Return [x, y] of the center of cell containing provided text 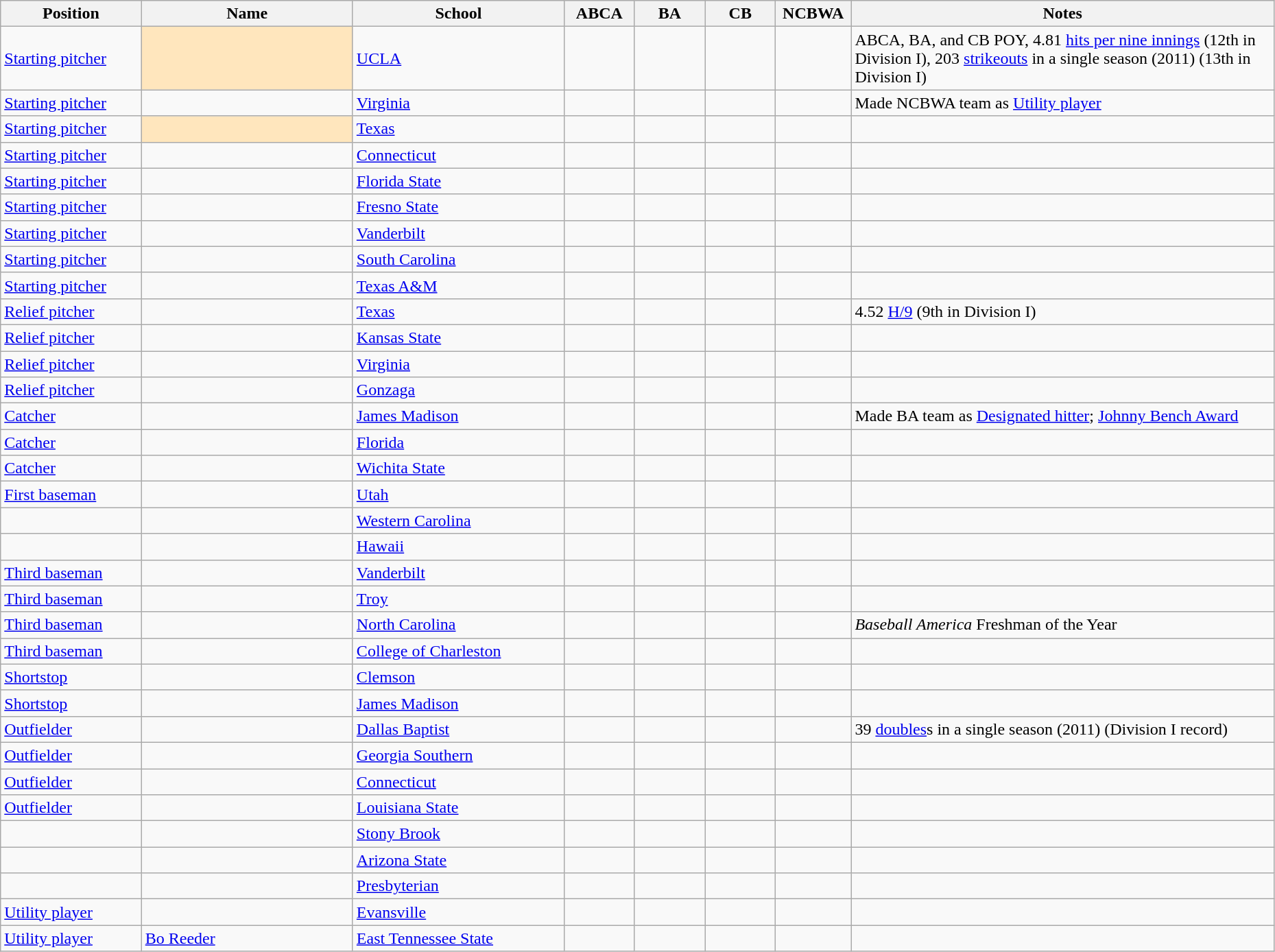
First baseman [71, 495]
Florida State [458, 181]
Hawaii [458, 547]
Position [71, 14]
Arizona State [458, 860]
CB [741, 14]
Kansas State [458, 337]
College of Charleston [458, 651]
Clemson [458, 677]
NCBWA [813, 14]
Notes [1062, 14]
Presbyterian [458, 886]
Dallas Baptist [458, 729]
ABCA [599, 14]
Texas A&M [458, 285]
Georgia Southern [458, 755]
Troy [458, 599]
Evansville [458, 912]
Made BA team as Designated hitter; Johnny Bench Award [1062, 416]
South Carolina [458, 259]
Western Carolina [458, 521]
4.52 H/9 (9th in Division I) [1062, 311]
BA [669, 14]
Stony Brook [458, 834]
Bo Reeder [247, 938]
School [458, 14]
UCLA [458, 58]
East Tennessee State [458, 938]
Fresno State [458, 207]
North Carolina [458, 625]
ABCA, BA, and CB POY, 4.81 hits per nine innings (12th in Division I), 203 strikeouts in a single season (2011) (13th in Division I) [1062, 58]
Baseball America Freshman of the Year [1062, 625]
Name [247, 14]
Florida [458, 442]
Gonzaga [458, 390]
Made NCBWA team as Utility player [1062, 103]
Louisiana State [458, 808]
39 doubless in a single season (2011) (Division I record) [1062, 729]
Utah [458, 495]
Wichita State [458, 468]
